Return the (x, y) coordinate for the center point of the cell that contains the specified text.  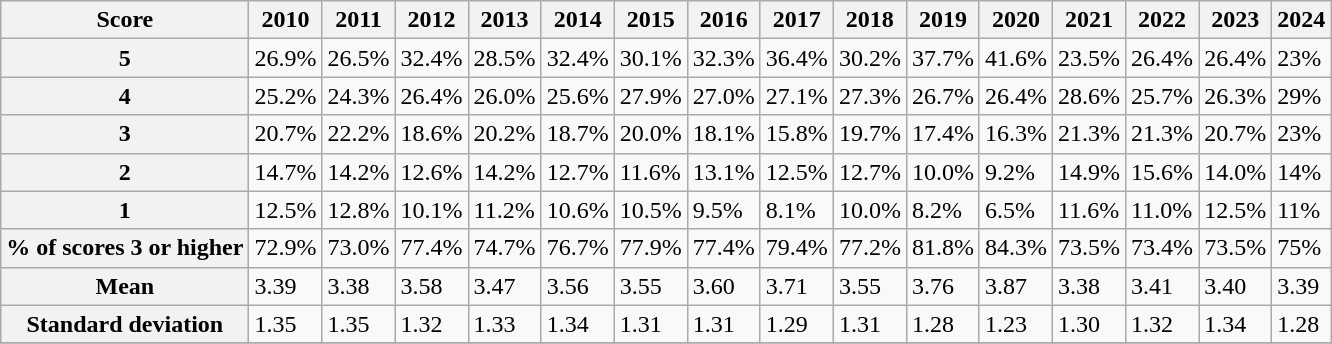
2024 (1302, 20)
6.5% (1016, 210)
2023 (1236, 20)
1.33 (504, 324)
26.3% (1236, 96)
18.7% (578, 134)
73.0% (358, 248)
1.30 (1090, 324)
16.3% (1016, 134)
72.9% (286, 248)
9.2% (1016, 172)
3.58 (432, 286)
2022 (1162, 20)
75% (1302, 248)
10.1% (432, 210)
3.76 (942, 286)
Standard deviation (125, 324)
13.1% (724, 172)
74.7% (504, 248)
28.6% (1090, 96)
8.2% (942, 210)
26.0% (504, 96)
2017 (796, 20)
15.8% (796, 134)
14.9% (1090, 172)
23.5% (1090, 58)
2 (125, 172)
27.3% (870, 96)
9.5% (724, 210)
3.87 (1016, 286)
81.8% (942, 248)
25.2% (286, 96)
3.56 (578, 286)
1 (125, 210)
11.2% (504, 210)
30.2% (870, 58)
27.9% (650, 96)
% of scores 3 or higher (125, 248)
26.5% (358, 58)
17.4% (942, 134)
15.6% (1162, 172)
29% (1302, 96)
2012 (432, 20)
12.6% (432, 172)
37.7% (942, 58)
32.3% (724, 58)
22.2% (358, 134)
3.60 (724, 286)
Mean (125, 286)
2019 (942, 20)
73.4% (1162, 248)
27.1% (796, 96)
2011 (358, 20)
4 (125, 96)
18.6% (432, 134)
12.8% (358, 210)
11% (1302, 210)
11.0% (1162, 210)
3.41 (1162, 286)
14.0% (1236, 172)
19.7% (870, 134)
3 (125, 134)
10.6% (578, 210)
25.6% (578, 96)
26.7% (942, 96)
27.0% (724, 96)
26.9% (286, 58)
5 (125, 58)
2010 (286, 20)
30.1% (650, 58)
2020 (1016, 20)
24.3% (358, 96)
2013 (504, 20)
25.7% (1162, 96)
8.1% (796, 210)
2018 (870, 20)
3.47 (504, 286)
18.1% (724, 134)
1.23 (1016, 324)
3.71 (796, 286)
77.2% (870, 248)
77.9% (650, 248)
14.7% (286, 172)
10.5% (650, 210)
2014 (578, 20)
76.7% (578, 248)
2016 (724, 20)
2015 (650, 20)
28.5% (504, 58)
3.40 (1236, 286)
41.6% (1016, 58)
20.2% (504, 134)
20.0% (650, 134)
1.29 (796, 324)
36.4% (796, 58)
79.4% (796, 248)
14% (1302, 172)
Score (125, 20)
2021 (1090, 20)
84.3% (1016, 248)
